Return (X, Y) of the center of cell containing provided text 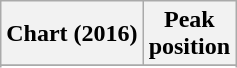
Peak position (189, 34)
Chart (2016) (72, 34)
